Capture the cell that displays the provided text and extract its (X, Y) central coordinate. 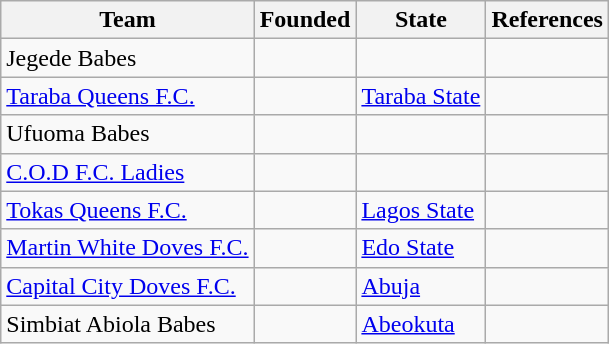
State (421, 20)
Ufuoma Babes (128, 134)
Edo State (421, 248)
References (548, 20)
Team (128, 20)
Tokas Queens F.C. (128, 210)
Founded (305, 20)
Abuja (421, 286)
Taraba State (421, 96)
Taraba Queens F.C. (128, 96)
Martin White Doves F.C. (128, 248)
Simbiat Abiola Babes (128, 324)
Capital City Doves F.C. (128, 286)
Jegede Babes (128, 58)
Lagos State (421, 210)
C.O.D F.C. Ladies (128, 172)
Abeokuta (421, 324)
